Pinpoint the cell where the given text exists, returning its (x, y) midpoint coordinate. 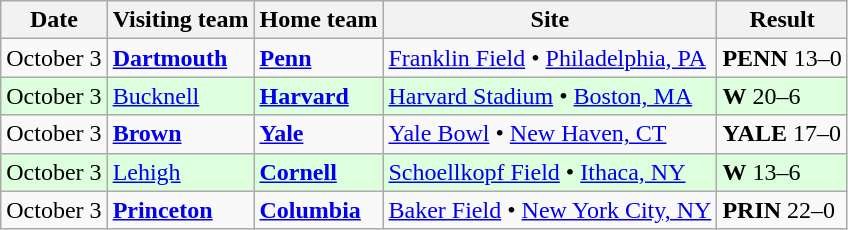
Visiting team (180, 20)
Bucknell (180, 96)
Baker Field • New York City, NY (550, 210)
W 13–6 (782, 172)
Result (782, 20)
Schoellkopf Field • Ithaca, NY (550, 172)
YALE 17–0 (782, 134)
Harvard (318, 96)
Columbia (318, 210)
Princeton (180, 210)
W 20–6 (782, 96)
PENN 13–0 (782, 58)
Harvard Stadium • Boston, MA (550, 96)
Yale (318, 134)
Lehigh (180, 172)
Franklin Field • Philadelphia, PA (550, 58)
Home team (318, 20)
Dartmouth (180, 58)
Penn (318, 58)
Site (550, 20)
Yale Bowl • New Haven, CT (550, 134)
Cornell (318, 172)
Date (54, 20)
PRIN 22–0 (782, 210)
Brown (180, 134)
